For the text-containing cell, return its midpoint in [x, y] coordinate format. 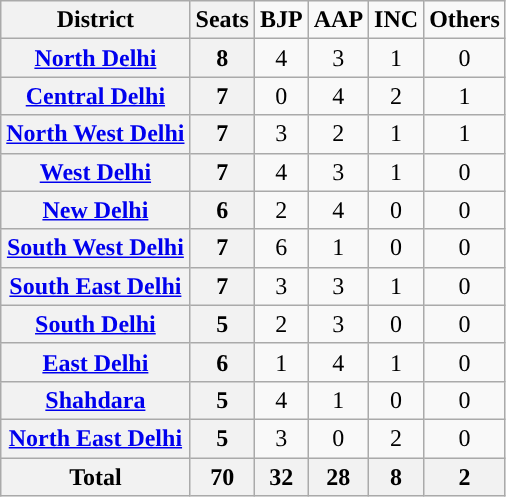
North East Delhi [96, 438]
North West Delhi [96, 134]
District [96, 20]
28 [338, 477]
BJP [281, 20]
32 [281, 477]
Central Delhi [96, 96]
AAP [338, 20]
North Delhi [96, 58]
South East Delhi [96, 286]
70 [222, 477]
South West Delhi [96, 248]
South Delhi [96, 324]
Seats [222, 20]
Shahdara [96, 400]
Others [465, 20]
New Delhi [96, 210]
West Delhi [96, 172]
East Delhi [96, 362]
INC [396, 20]
Total [96, 477]
